Capture the cell that displays the provided text and extract its (X, Y) central coordinate. 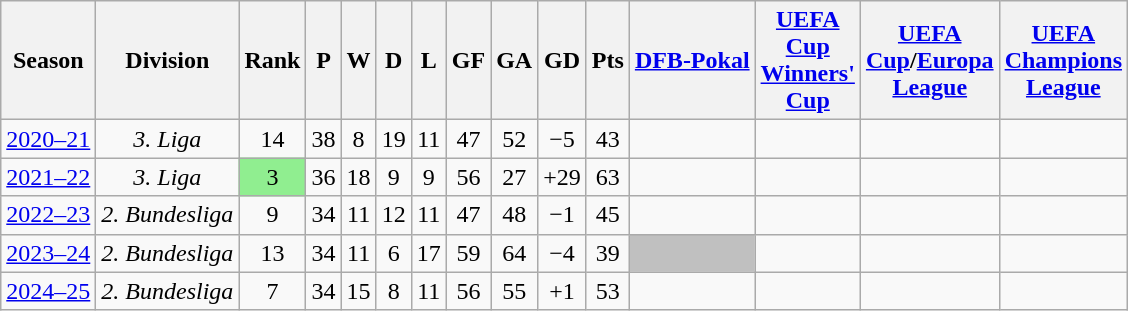
2021–22 (48, 177)
2023–24 (48, 253)
−5 (562, 139)
45 (608, 215)
P (324, 60)
19 (394, 139)
38 (324, 139)
6 (394, 253)
53 (608, 291)
48 (514, 215)
43 (608, 139)
UEFA Cup Winners' Cup (808, 60)
27 (514, 177)
12 (394, 215)
L (428, 60)
GD (562, 60)
−1 (562, 215)
17 (428, 253)
2020–21 (48, 139)
18 (358, 177)
UEFA Champions League (1063, 60)
W (358, 60)
52 (514, 139)
Rank (272, 60)
39 (608, 253)
GF (468, 60)
+29 (562, 177)
Pts (608, 60)
+1 (562, 291)
Season (48, 60)
−4 (562, 253)
64 (514, 253)
GA (514, 60)
2024–25 (48, 291)
13 (272, 253)
14 (272, 139)
3 (272, 177)
15 (358, 291)
D (394, 60)
55 (514, 291)
DFB-Pokal (692, 60)
36 (324, 177)
7 (272, 291)
59 (468, 253)
2022–23 (48, 215)
63 (608, 177)
UEFA Cup/Europa League (930, 60)
Division (168, 60)
